Determine the (x, y) coordinate at the center of the cell enclosing the given text.  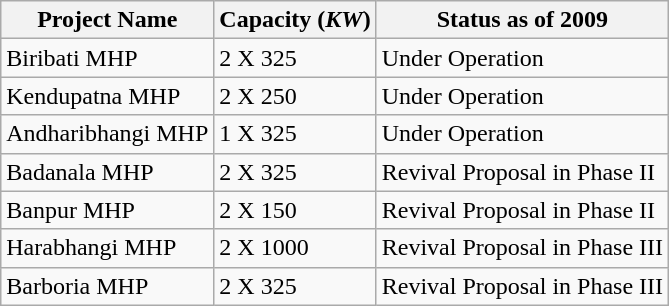
2 X 250 (295, 96)
2 X 1000 (295, 248)
Barboria MHP (108, 286)
1 X 325 (295, 134)
Status as of 2009 (522, 20)
Kendupatna MHP (108, 96)
Harabhangi MHP (108, 248)
Biribati MHP (108, 58)
2 X 150 (295, 210)
Banpur MHP (108, 210)
Capacity (KW) (295, 20)
Andharibhangi MHP (108, 134)
Badanala MHP (108, 172)
Project Name (108, 20)
